Pinpoint the cell where the given text exists, returning its (x, y) midpoint coordinate. 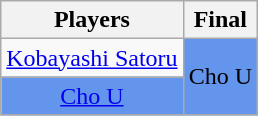
Kobayashi Satoru (92, 58)
Players (92, 20)
Final (220, 20)
